Provide the [X, Y] coordinate of the cell's center where the given text is located.  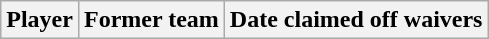
Date claimed off waivers [356, 20]
Former team [151, 20]
Player [40, 20]
